For the text-containing cell, return its midpoint in (X, Y) coordinate format. 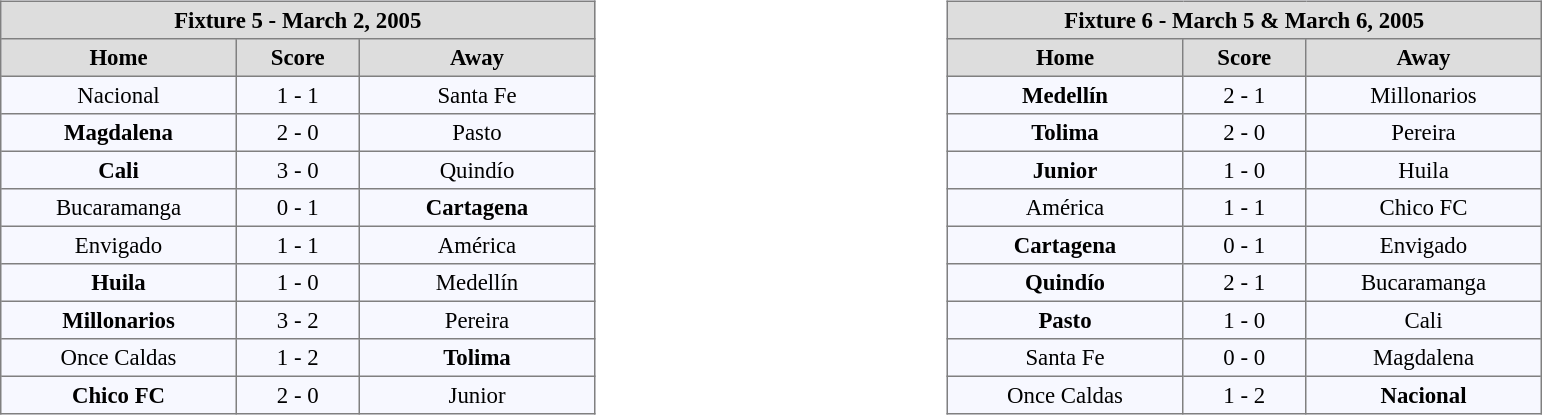
0 - 0 (1244, 358)
3 - 0 (298, 170)
Fixture 6 - March 5 & March 6, 2005 (1244, 20)
Fixture 5 - March 2, 2005 (298, 20)
3 - 2 (298, 320)
